Pinpoint the cell where the given text exists, returning its (x, y) midpoint coordinate. 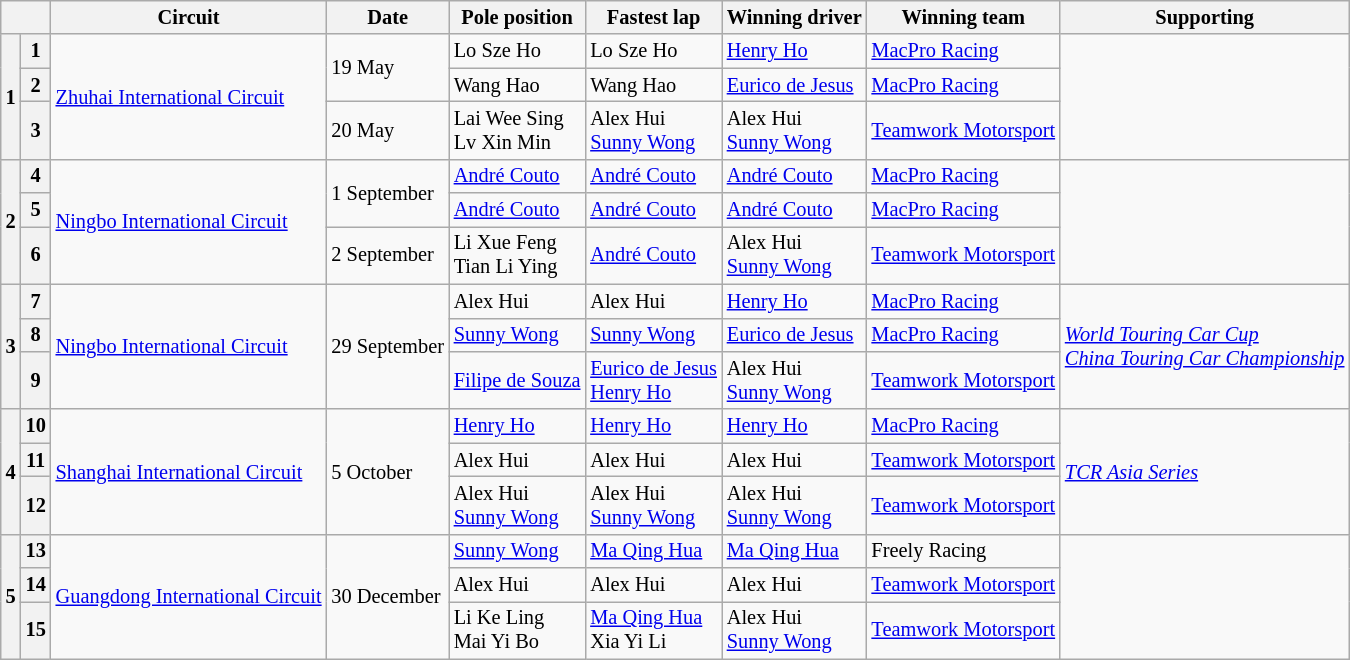
Freely Racing (964, 551)
5 October (387, 472)
6 (36, 255)
TCR Asia Series (1204, 472)
Shanghai International Circuit (189, 472)
13 (36, 551)
Zhuhai International Circuit (189, 96)
Guangdong International Circuit (189, 596)
Pole position (518, 17)
19 May (387, 68)
Li Xue Feng Tian Li Ying (518, 255)
Ma Qing Hua Xia Yi Li (654, 630)
Date (387, 17)
9 (36, 380)
Li Ke Ling Mai Yi Bo (518, 630)
8 (36, 335)
Lai Wee Sing Lv Xin Min (518, 130)
Fastest lap (654, 17)
Circuit (189, 17)
World Touring Car CupChina Touring Car Championship (1204, 346)
1 September (387, 192)
10 (36, 426)
Filipe de Souza (518, 380)
2 September (387, 255)
Eurico de Jesus Henry Ho (654, 380)
30 December (387, 596)
12 (36, 505)
20 May (387, 130)
Winning driver (794, 17)
7 (36, 301)
Supporting (1204, 17)
14 (36, 585)
11 (36, 460)
15 (36, 630)
29 September (387, 346)
Winning team (964, 17)
